Determine the [x, y] coordinate at the center of the cell enclosing the given text.  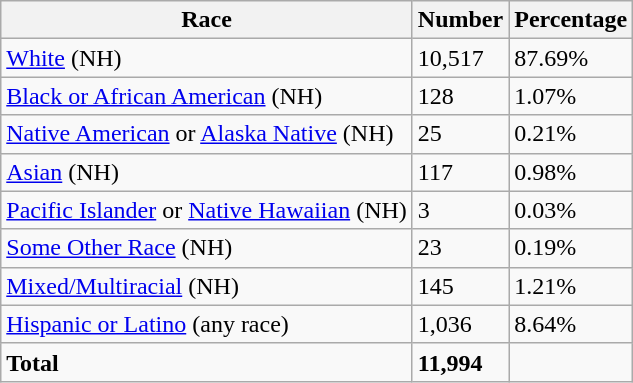
1.07% [571, 96]
0.19% [571, 248]
117 [460, 172]
Race [207, 20]
1,036 [460, 324]
Mixed/Multiracial (NH) [207, 286]
Pacific Islander or Native Hawaiian (NH) [207, 210]
1.21% [571, 286]
3 [460, 210]
23 [460, 248]
10,517 [460, 58]
0.03% [571, 210]
Percentage [571, 20]
128 [460, 96]
Total [207, 362]
0.98% [571, 172]
Hispanic or Latino (any race) [207, 324]
Black or African American (NH) [207, 96]
Some Other Race (NH) [207, 248]
87.69% [571, 58]
8.64% [571, 324]
White (NH) [207, 58]
25 [460, 134]
145 [460, 286]
11,994 [460, 362]
Native American or Alaska Native (NH) [207, 134]
0.21% [571, 134]
Asian (NH) [207, 172]
Number [460, 20]
